Output the [x, y] coordinate of the center of the cell containing the given text.  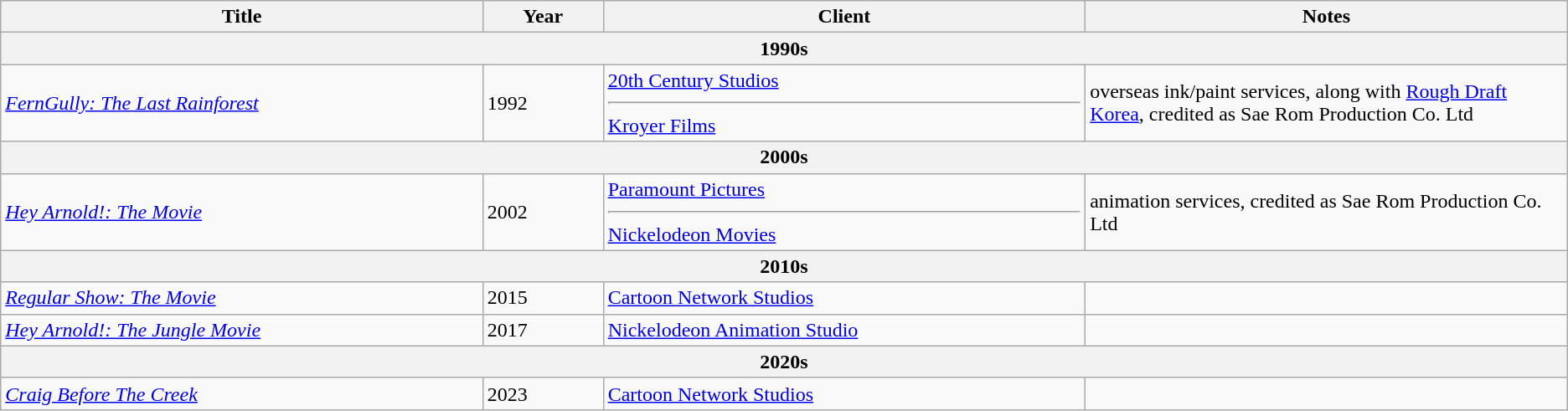
2010s [784, 266]
1992 [543, 103]
animation services, credited as Sae Rom Production Co. Ltd [1327, 212]
Notes [1327, 17]
Paramount PicturesNickelodeon Movies [844, 212]
Nickelodeon Animation Studio [844, 330]
2017 [543, 330]
Hey Arnold!: The Jungle Movie [242, 330]
2000s [784, 157]
Client [844, 17]
overseas ink/paint services, along with Rough Draft Korea, credited as Sae Rom Production Co. Ltd [1327, 103]
2015 [543, 298]
Craig Before The Creek [242, 393]
Hey Arnold!: The Movie [242, 212]
2023 [543, 393]
2020s [784, 362]
Title [242, 17]
Year [543, 17]
2002 [543, 212]
FernGully: The Last Rainforest [242, 103]
1990s [784, 49]
Regular Show: The Movie [242, 298]
20th Century StudiosKroyer Films [844, 103]
